Determine the (x, y) coordinate at the center of the cell enclosing the given text.  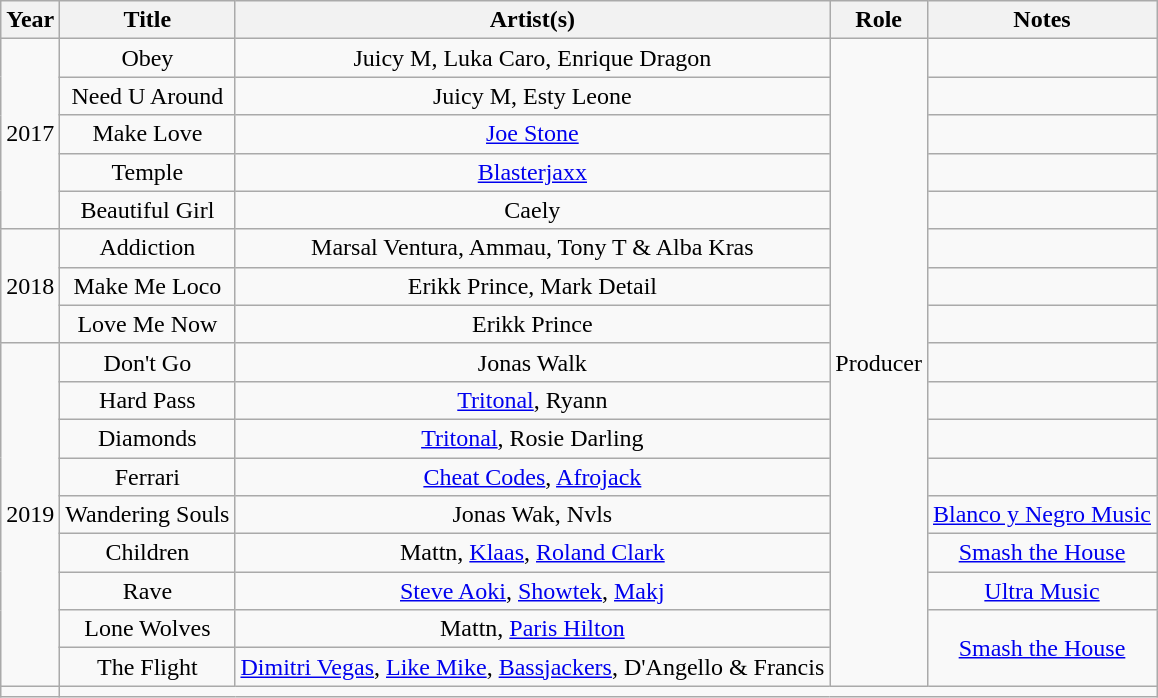
Blasterjaxx (532, 172)
Notes (1042, 20)
Joe Stone (532, 134)
Make Love (148, 134)
2018 (30, 286)
Blanco y Negro Music (1042, 515)
Beautiful Girl (148, 210)
Ferrari (148, 477)
Diamonds (148, 438)
Artist(s) (532, 20)
Tritonal, Ryann (532, 400)
The Flight (148, 667)
Rave (148, 591)
Dimitri Vegas, Like Mike, Bassjackers, D'Angello & Francis (532, 667)
Year (30, 20)
Juicy M, Esty Leone (532, 96)
Obey (148, 58)
Steve Aoki, Showtek, Makj (532, 591)
Wandering Souls (148, 515)
Temple (148, 172)
Children (148, 553)
Hard Pass (148, 400)
Juicy M, Luka Caro, Enrique Dragon (532, 58)
2019 (30, 514)
Ultra Music (1042, 591)
Erikk Prince (532, 324)
Erikk Prince, Mark Detail (532, 286)
Addiction (148, 248)
Caely (532, 210)
Mattn, Klaas, Roland Clark (532, 553)
Mattn, Paris Hilton (532, 629)
Make Me Loco (148, 286)
Jonas Wak, Nvls (532, 515)
Lone Wolves (148, 629)
2017 (30, 134)
Don't Go (148, 362)
Producer (879, 362)
Need U Around (148, 96)
Title (148, 20)
Love Me Now (148, 324)
Tritonal, Rosie Darling (532, 438)
Cheat Codes, Afrojack (532, 477)
Jonas Walk (532, 362)
Role (879, 20)
Marsal Ventura, Ammau, Tony T & Alba Kras (532, 248)
